Return [x, y] of the center of cell containing provided text 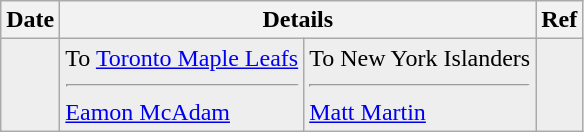
To Toronto Maple LeafsEamon McAdam [182, 85]
To New York IslandersMatt Martin [420, 85]
Ref [560, 20]
Details [298, 20]
Date [30, 20]
